Detect which cell encompasses the target text, then output its (x, y) center coordinate. 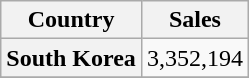
Country (72, 20)
Sales (194, 20)
South Korea (72, 58)
3,352,194 (194, 58)
